Identify which cell holds the provided text, then report its (x, y) central coordinate. 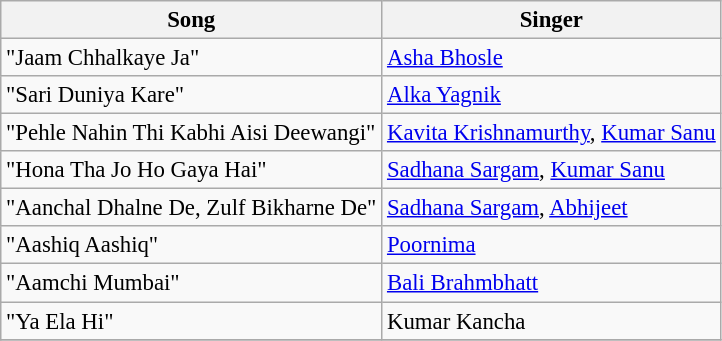
"Aanchal Dhalne De, Zulf Bikharne De" (192, 208)
Sadhana Sargam, Abhijeet (552, 208)
Alka Yagnik (552, 95)
Song (192, 20)
"Aashiq Aashiq" (192, 245)
Poornima (552, 245)
"Ya Ela Hi" (192, 321)
"Pehle Nahin Thi Kabhi Aisi Deewangi" (192, 133)
Bali Brahmbhatt (552, 283)
"Jaam Chhalkaye Ja" (192, 58)
Kumar Kancha (552, 321)
"Sari Duniya Kare" (192, 95)
"Hona Tha Jo Ho Gaya Hai" (192, 170)
"Aamchi Mumbai" (192, 283)
Sadhana Sargam, Kumar Sanu (552, 170)
Singer (552, 20)
Kavita Krishnamurthy, Kumar Sanu (552, 133)
Asha Bhosle (552, 58)
